Detect which cell encompasses the target text, then output its (x, y) center coordinate. 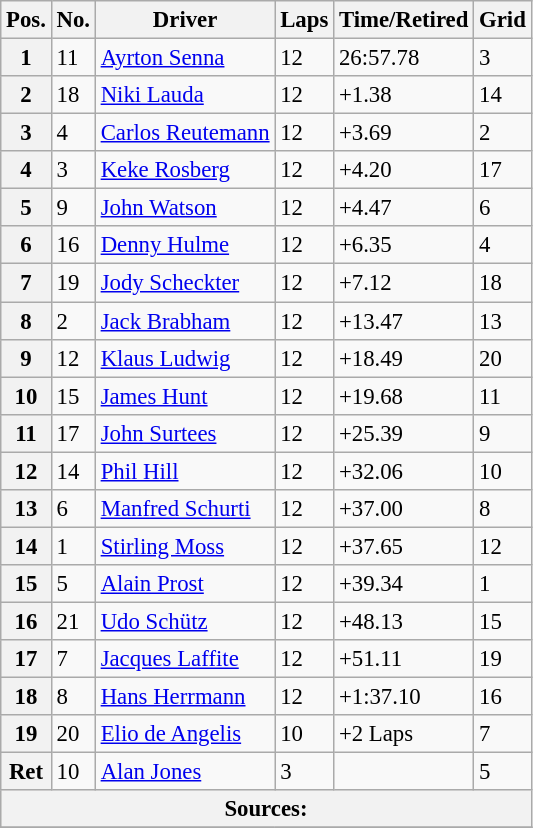
Ret (26, 772)
+48.13 (404, 621)
Denny Hulme (185, 245)
John Surtees (185, 433)
Alan Jones (185, 772)
+1.38 (404, 95)
Laps (304, 20)
+51.11 (404, 659)
+19.68 (404, 396)
26:57.78 (404, 58)
+2 Laps (404, 734)
Alain Prost (185, 584)
James Hunt (185, 396)
+25.39 (404, 433)
Jacques Laffite (185, 659)
Stirling Moss (185, 546)
+13.47 (404, 321)
Elio de Angelis (185, 734)
+6.35 (404, 245)
Niki Lauda (185, 95)
John Watson (185, 208)
+18.49 (404, 358)
+37.65 (404, 546)
Carlos Reutemann (185, 133)
Klaus Ludwig (185, 358)
Grid (502, 20)
No. (73, 20)
+32.06 (404, 471)
+4.20 (404, 170)
Keke Rosberg (185, 170)
Ayrton Senna (185, 58)
Driver (185, 20)
Time/Retired (404, 20)
+4.47 (404, 208)
Sources: (266, 809)
+37.00 (404, 509)
Pos. (26, 20)
+3.69 (404, 133)
+1:37.10 (404, 697)
Jack Brabham (185, 321)
Udo Schütz (185, 621)
Phil Hill (185, 471)
+7.12 (404, 283)
21 (73, 621)
+39.34 (404, 584)
Manfred Schurti (185, 509)
Jody Scheckter (185, 283)
Hans Herrmann (185, 697)
